Scan for the cell matching the given text and deliver its (x, y) coordinate at center. 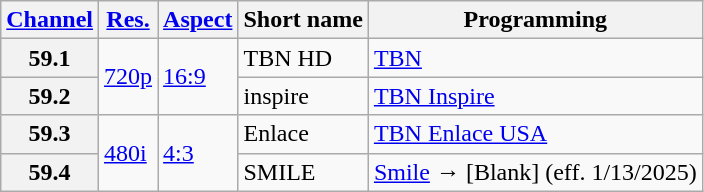
inspire (303, 96)
Short name (303, 20)
Programming (535, 20)
Res. (128, 20)
16:9 (198, 77)
Enlace (303, 134)
TBN (535, 58)
480i (128, 153)
Channel (50, 20)
SMILE (303, 172)
Smile → [Blank] (eff. 1/13/2025) (535, 172)
TBN HD (303, 58)
59.2 (50, 96)
Aspect (198, 20)
4:3 (198, 153)
59.3 (50, 134)
59.4 (50, 172)
TBN Enlace USA (535, 134)
TBN Inspire (535, 96)
59.1 (50, 58)
720p (128, 77)
